Capture the cell that displays the provided text and extract its [x, y] central coordinate. 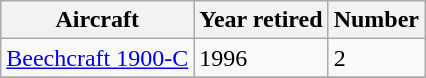
Aircraft [98, 20]
Beechcraft 1900-C [98, 58]
Number [376, 20]
1996 [261, 58]
2 [376, 58]
Year retired [261, 20]
